Provide the [X, Y] coordinate of the cell's center where the given text is located.  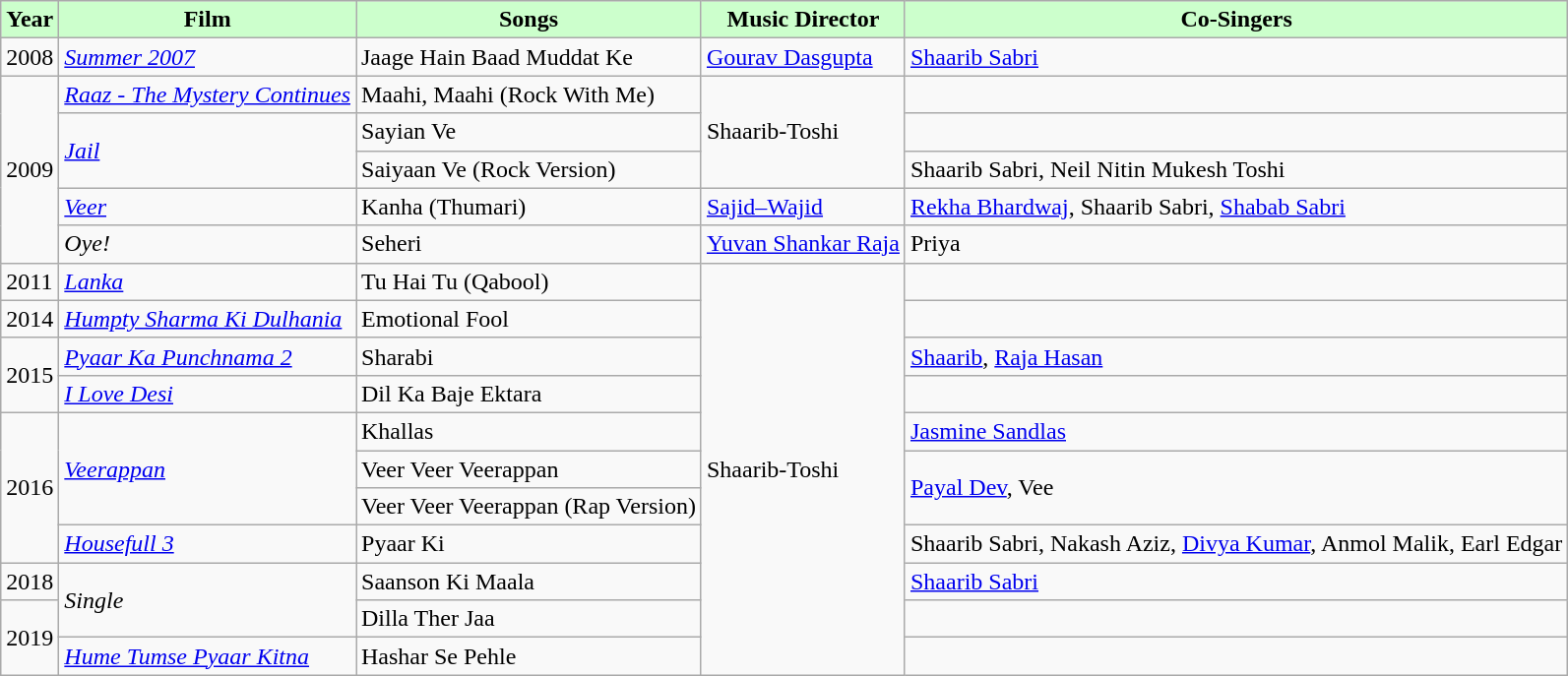
Summer 2007 [208, 57]
Pyaar Ka Punchnama 2 [208, 356]
Sayian Ve [530, 132]
Rekha Bhardwaj, Shaarib Sabri, Shabab Sabri [1236, 207]
Kanha (Thumari) [530, 207]
Film [208, 20]
Gourav Dasgupta [803, 57]
2008 [30, 57]
Dil Ka Baje Ektara [530, 394]
2016 [30, 487]
Shaarib Sabri, Neil Nitin Mukesh Toshi [1236, 169]
Priya [1236, 244]
Jaage Hain Baad Muddat Ke [530, 57]
Shaarib Sabri, Nakash Aziz, Divya Kumar, Anmol Malik, Earl Edgar [1236, 544]
Lanka [208, 281]
Single [208, 600]
2014 [30, 319]
Housefull 3 [208, 544]
Veer [208, 207]
Year [30, 20]
Jail [208, 151]
Tu Hai Tu (Qabool) [530, 281]
Songs [530, 20]
Veerappan [208, 468]
Sajid–Wajid [803, 207]
Seheri [530, 244]
2011 [30, 281]
2019 [30, 638]
Co-Singers [1236, 20]
Veer Veer Veerappan (Rap Version) [530, 507]
I Love Desi [208, 394]
Saanson Ki Maala [530, 582]
Maahi, Maahi (Rock With Me) [530, 94]
Music Director [803, 20]
Hume Tumse Pyaar Kitna [208, 656]
Shaarib, Raja Hasan [1236, 356]
Oye! [208, 244]
Emotional Fool [530, 319]
Payal Dev, Vee [1236, 488]
2018 [30, 582]
Hashar Se Pehle [530, 656]
Veer Veer Veerappan [530, 469]
Pyaar Ki [530, 544]
2009 [30, 169]
Yuvan Shankar Raja [803, 244]
Sharabi [530, 356]
Khallas [530, 431]
Dilla Ther Jaa [530, 619]
Saiyaan Ve (Rock Version) [530, 169]
Raaz - The Mystery Continues [208, 94]
Jasmine Sandlas [1236, 431]
Humpty Sharma Ki Dulhania [208, 319]
2015 [30, 375]
